Determine the (X, Y) coordinate at the center of the cell enclosing the given text.  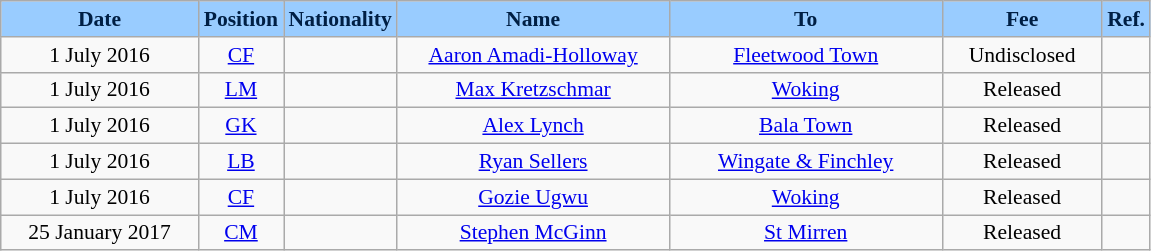
25 January 2017 (100, 233)
Gozie Ugwu (534, 197)
LM (240, 90)
St Mirren (806, 233)
GK (240, 126)
Wingate & Finchley (806, 162)
Bala Town (806, 126)
Fee (1022, 19)
Max Kretzschmar (534, 90)
Ryan Sellers (534, 162)
Alex Lynch (534, 126)
Nationality (340, 19)
To (806, 19)
Name (534, 19)
Date (100, 19)
Aaron Amadi-Holloway (534, 55)
Ref. (1126, 19)
Stephen McGinn (534, 233)
Position (240, 19)
CM (240, 233)
Fleetwood Town (806, 55)
LB (240, 162)
Undisclosed (1022, 55)
